Find where the given text appears and provide that cell's center as [X, Y] coordinate. 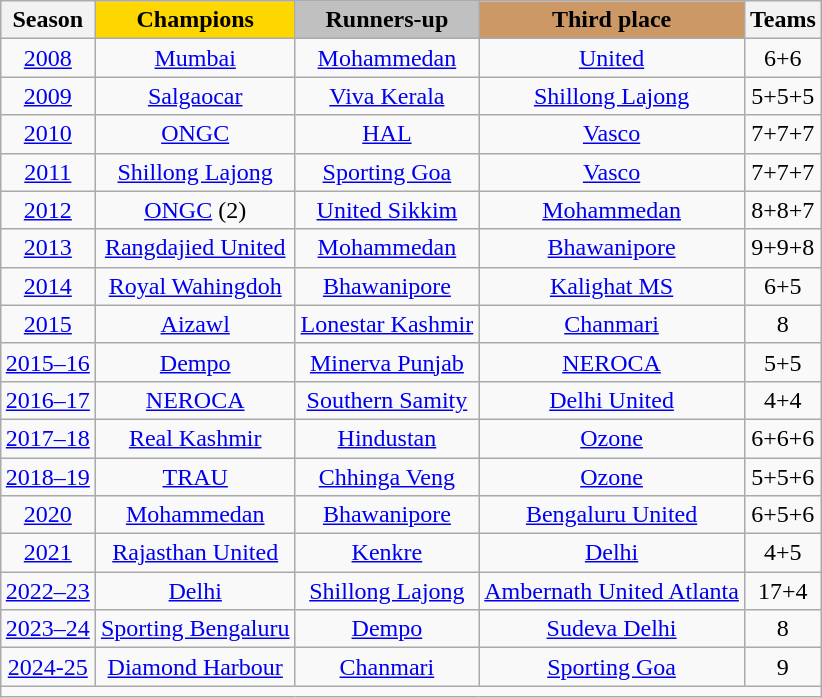
Lonestar Kashmir [387, 324]
Third place [612, 20]
2015 [48, 324]
2009 [48, 96]
Ambernath United Atlanta [612, 591]
2018–19 [48, 477]
2011 [48, 172]
HAL [387, 134]
Diamond Harbour [195, 667]
Sudeva Delhi [612, 629]
2023–24 [48, 629]
TRAU [195, 477]
Bengaluru United [612, 515]
4+4 [782, 400]
2021 [48, 553]
2012 [48, 210]
2008 [48, 58]
Aizawl [195, 324]
2020 [48, 515]
Kalighat MS [612, 286]
8+8+7 [782, 210]
Chhinga Veng [387, 477]
Salgaocar [195, 96]
9 [782, 667]
5+5+5 [782, 96]
Royal Wahingdoh [195, 286]
4+5 [782, 553]
ONGC (2) [195, 210]
United Sikkim [387, 210]
Season [48, 20]
Delhi United [612, 400]
2016–17 [48, 400]
6+5+6 [782, 515]
Teams [782, 20]
2013 [48, 248]
2014 [48, 286]
2022–23 [48, 591]
5+5 [782, 362]
9+9+8 [782, 248]
2015–16 [48, 362]
Viva Kerala [387, 96]
Kenkre [387, 553]
ONGC [195, 134]
6+6 [782, 58]
Minerva Punjab [387, 362]
Rajasthan United [195, 553]
5+5+6 [782, 477]
Hindustan [387, 438]
Real Kashmir [195, 438]
Southern Samity [387, 400]
2024-25 [48, 667]
Sporting Bengaluru [195, 629]
6+6+6 [782, 438]
Runners-up [387, 20]
6+5 [782, 286]
2017–18 [48, 438]
Champions [195, 20]
United [612, 58]
2010 [48, 134]
17+4 [782, 591]
Mumbai [195, 58]
Rangdajied United [195, 248]
